Scan for the cell matching the given text and deliver its (X, Y) coordinate at center. 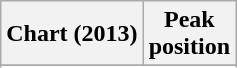
Chart (2013) (72, 34)
Peakposition (189, 34)
